Pinpoint the cell where the given text exists, returning its [X, Y] midpoint coordinate. 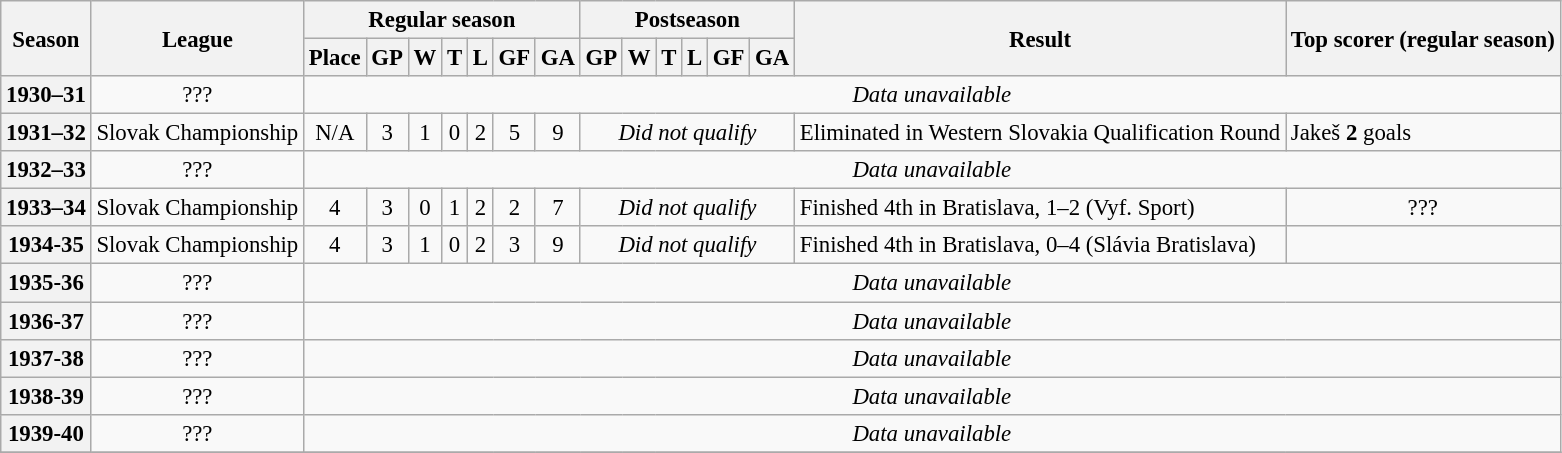
N/A [335, 133]
Top scorer (regular season) [1423, 38]
1937-38 [46, 358]
Finished 4th in Bratislava, 0–4 (Slávia Bratislava) [1040, 245]
Regular season [442, 20]
Postseason [687, 20]
Jakeš 2 goals [1423, 133]
Eliminated in Western Slovakia Qualification Round [1040, 133]
1932–33 [46, 170]
League [197, 38]
Season [46, 38]
Result [1040, 38]
1933–34 [46, 208]
7 [558, 208]
1930–31 [46, 95]
1936-37 [46, 321]
5 [514, 133]
Place [335, 58]
Finished 4th in Bratislava, 1–2 (Vyf. Sport) [1040, 208]
1938-39 [46, 396]
1931–32 [46, 133]
1935-36 [46, 283]
1939-40 [46, 433]
1934-35 [46, 245]
